Return the [X, Y] coordinate for the center point of the cell that contains the specified text.  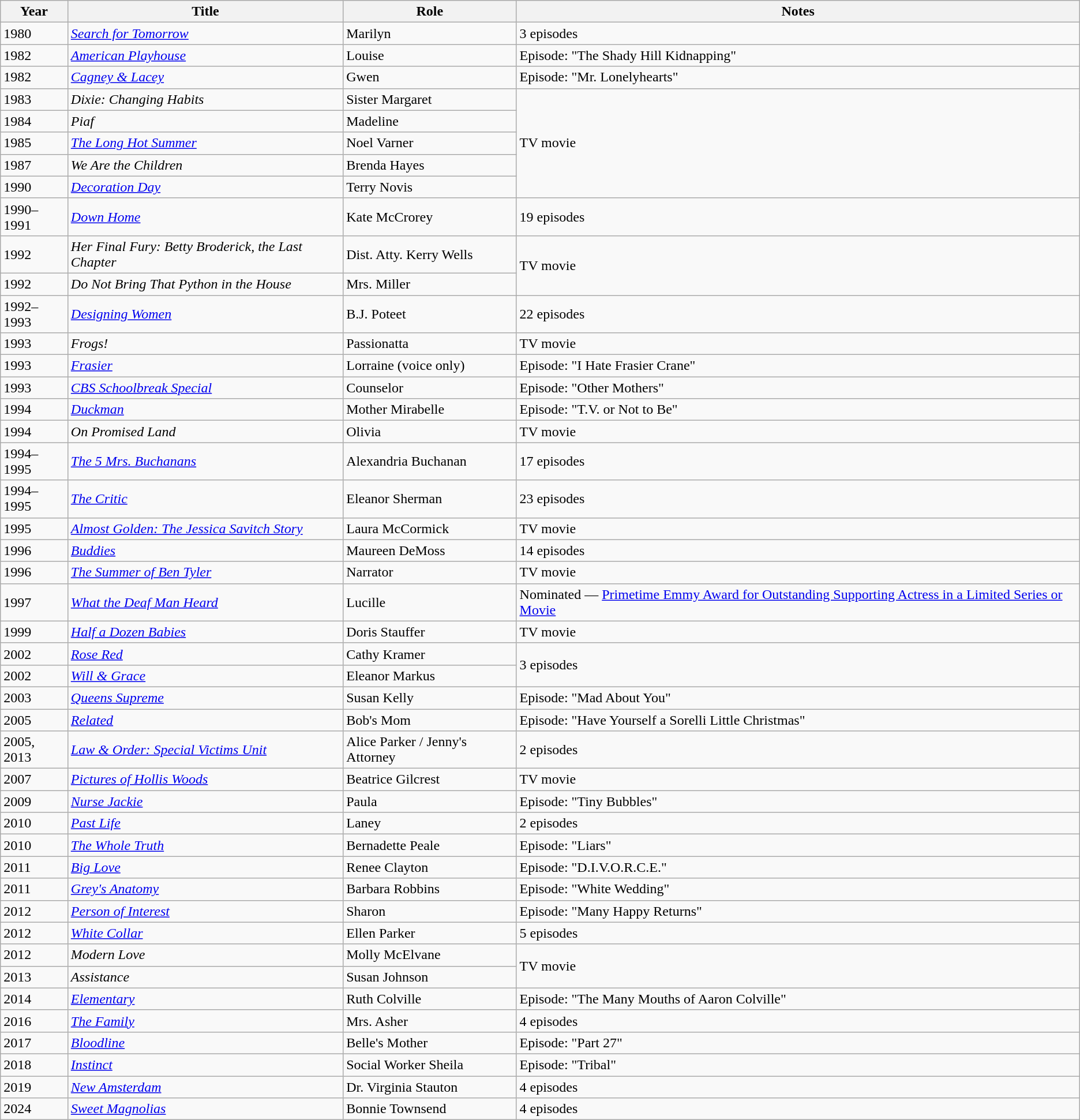
Related [205, 720]
Episode: "Tribal" [798, 1065]
On Promised Land [205, 432]
Decoration Day [205, 187]
1987 [35, 165]
Rose Red [205, 654]
Lucille [430, 602]
Cathy Kramer [430, 654]
2019 [35, 1087]
Kate McCrorey [430, 217]
1985 [35, 143]
Eleanor Markus [430, 676]
Episode: "The Many Mouths of Aaron Colville" [798, 999]
2013 [35, 977]
Episode: "Tiny Bubbles" [798, 801]
Paula [430, 801]
Terry Novis [430, 187]
2017 [35, 1043]
Designing Women [205, 314]
Barbara Robbins [430, 889]
Susan Johnson [430, 977]
CBS Schoolbreak Special [205, 388]
Duckman [205, 410]
Nurse Jackie [205, 801]
Down Home [205, 217]
Noel Varner [430, 143]
Bonnie Townsend [430, 1109]
Assistance [205, 977]
Almost Golden: The Jessica Savitch Story [205, 529]
1992–1993 [35, 314]
2024 [35, 1109]
Counselor [430, 388]
Buddies [205, 550]
Alexandria Buchanan [430, 462]
Sister Margaret [430, 99]
Mrs. Miller [430, 284]
Queens Supreme [205, 698]
2014 [35, 999]
1983 [35, 99]
Frogs! [205, 344]
B.J. Poteet [430, 314]
2016 [35, 1021]
Grey's Anatomy [205, 889]
Sharon [430, 911]
White Collar [205, 933]
1984 [35, 121]
American Playhouse [205, 55]
Year [35, 12]
The Summer of Ben Tyler [205, 572]
Will & Grace [205, 676]
Her Final Fury: Betty Broderick, the Last Chapter [205, 254]
Episode: "Other Mothers" [798, 388]
Episode: "Part 27" [798, 1043]
The Family [205, 1021]
Half a Dozen Babies [205, 632]
23 episodes [798, 499]
Molly McElvane [430, 955]
Belle's Mother [430, 1043]
Eleanor Sherman [430, 499]
Big Love [205, 867]
1997 [35, 602]
What the Deaf Man Heard [205, 602]
17 episodes [798, 462]
1990–1991 [35, 217]
Episode: "Liars" [798, 845]
Doris Stauffer [430, 632]
Louise [430, 55]
Episode: "Mad About You" [798, 698]
Episode: "Many Happy Returns" [798, 911]
Maureen DeMoss [430, 550]
2007 [35, 780]
Instinct [205, 1065]
Laura McCormick [430, 529]
Renee Clayton [430, 867]
Bernadette Peale [430, 845]
Madeline [430, 121]
1995 [35, 529]
Nominated — Primetime Emmy Award for Outstanding Supporting Actress in a Limited Series or Movie [798, 602]
1980 [35, 33]
14 episodes [798, 550]
2018 [35, 1065]
22 episodes [798, 314]
Piaf [205, 121]
Title [205, 12]
Olivia [430, 432]
2005, 2013 [35, 750]
Notes [798, 12]
5 episodes [798, 933]
Dr. Virginia Stauton [430, 1087]
Episode: "I Hate Frasier Crane" [798, 366]
Mrs. Asher [430, 1021]
Narrator [430, 572]
Beatrice Gilcrest [430, 780]
Law & Order: Special Victims Unit [205, 750]
Cagney & Lacey [205, 77]
Person of Interest [205, 911]
Pictures of Hollis Woods [205, 780]
2005 [35, 720]
Search for Tomorrow [205, 33]
1999 [35, 632]
Laney [430, 823]
Bloodline [205, 1043]
Alice Parker / Jenny's Attorney [430, 750]
2009 [35, 801]
Frasier [205, 366]
Dist. Atty. Kerry Wells [430, 254]
Episode: "Have Yourself a Sorelli Little Christmas" [798, 720]
Ruth Colville [430, 999]
The Critic [205, 499]
Passionatta [430, 344]
Marilyn [430, 33]
Bob's Mom [430, 720]
Sweet Magnolias [205, 1109]
19 episodes [798, 217]
Role [430, 12]
1990 [35, 187]
Dixie: Changing Habits [205, 99]
Gwen [430, 77]
Elementary [205, 999]
Ellen Parker [430, 933]
Do Not Bring That Python in the House [205, 284]
The Whole Truth [205, 845]
We Are the Children [205, 165]
Episode: "The Shady Hill Kidnapping" [798, 55]
Modern Love [205, 955]
Mother Mirabelle [430, 410]
Episode: "Mr. Lonelyhearts" [798, 77]
New Amsterdam [205, 1087]
Susan Kelly [430, 698]
The Long Hot Summer [205, 143]
Social Worker Sheila [430, 1065]
Brenda Hayes [430, 165]
The 5 Mrs. Buchanans [205, 462]
2003 [35, 698]
Episode: "T.V. or Not to Be" [798, 410]
Past Life [205, 823]
Episode: "White Wedding" [798, 889]
Lorraine (voice only) [430, 366]
Episode: "D.I.V.O.R.C.E." [798, 867]
